Detect which cell encompasses the target text, then output its [x, y] center coordinate. 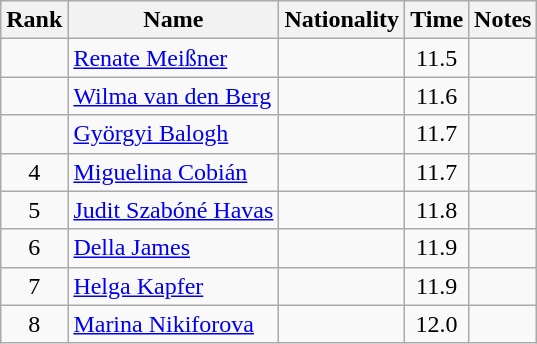
6 [34, 248]
Miguelina Cobián [174, 172]
5 [34, 210]
Wilma van den Berg [174, 96]
Name [174, 20]
Helga Kapfer [174, 286]
12.0 [437, 324]
Györgyi Balogh [174, 134]
Rank [34, 20]
Notes [503, 20]
4 [34, 172]
11.8 [437, 210]
8 [34, 324]
Marina Nikiforova [174, 324]
Time [437, 20]
11.5 [437, 58]
11.6 [437, 96]
Della James [174, 248]
7 [34, 286]
Nationality [342, 20]
Judit Szabóné Havas [174, 210]
Renate Meißner [174, 58]
